Search for the cell housing the specified text and yield its [X, Y] center coordinate. 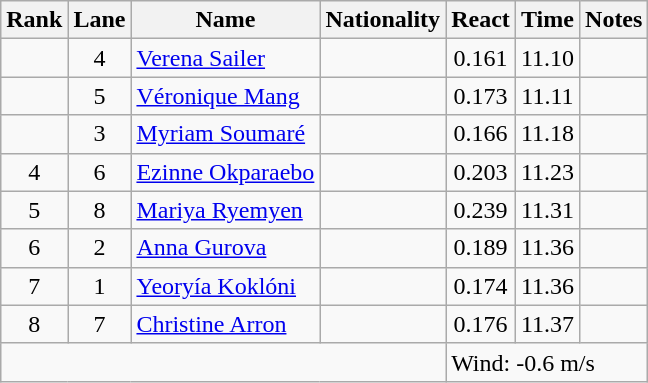
Christine Arron [226, 324]
Nationality [383, 20]
0.166 [481, 134]
Lane [100, 20]
Ezinne Okparaebo [226, 172]
Anna Gurova [226, 248]
11.23 [547, 172]
Name [226, 20]
11.31 [547, 210]
Mariya Ryemyen [226, 210]
11.10 [547, 58]
Rank [34, 20]
Verena Sailer [226, 58]
0.239 [481, 210]
0.203 [481, 172]
0.161 [481, 58]
1 [100, 286]
11.37 [547, 324]
Notes [614, 20]
11.11 [547, 96]
Myriam Soumaré [226, 134]
0.173 [481, 96]
Wind: -0.6 m/s [547, 362]
Time [547, 20]
Yeoryía Koklóni [226, 286]
0.176 [481, 324]
3 [100, 134]
React [481, 20]
0.189 [481, 248]
Véronique Mang [226, 96]
11.18 [547, 134]
0.174 [481, 286]
2 [100, 248]
